Return (x, y) of the center of cell containing provided text 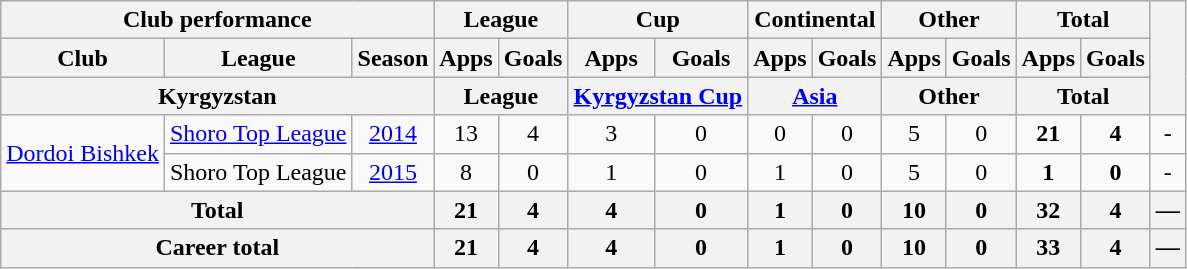
2014 (393, 134)
Season (393, 58)
Dordoi Bishkek (83, 153)
32 (1048, 210)
Career total (218, 248)
Continental (815, 20)
Kyrgyzstan Cup (658, 96)
Asia (815, 96)
Club performance (218, 20)
Club (83, 58)
13 (466, 134)
2015 (393, 172)
8 (466, 172)
Kyrgyzstan (218, 96)
33 (1048, 248)
3 (611, 134)
Cup (658, 20)
